Provide the [X, Y] coordinate of the cell's center where the given text is located.  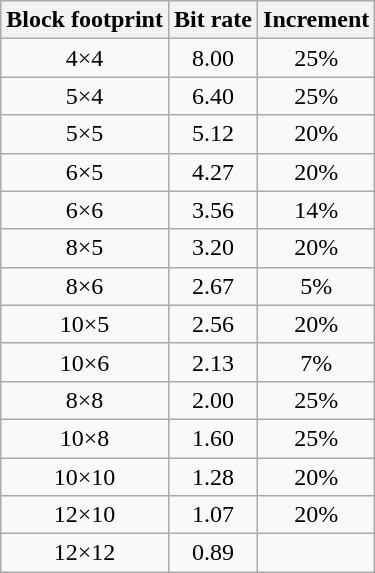
2.67 [212, 286]
5.12 [212, 134]
4×4 [85, 58]
4.27 [212, 172]
1.60 [212, 438]
5×4 [85, 96]
Bit rate [212, 20]
2.56 [212, 324]
1.07 [212, 515]
5×5 [85, 134]
Block footprint [85, 20]
8×6 [85, 286]
14% [316, 210]
2.00 [212, 400]
8×5 [85, 248]
2.13 [212, 362]
3.20 [212, 248]
12×10 [85, 515]
6×6 [85, 210]
8.00 [212, 58]
3.56 [212, 210]
0.89 [212, 553]
6.40 [212, 96]
10×5 [85, 324]
6×5 [85, 172]
10×10 [85, 477]
10×6 [85, 362]
10×8 [85, 438]
7% [316, 362]
12×12 [85, 553]
5% [316, 286]
8×8 [85, 400]
1.28 [212, 477]
Increment [316, 20]
